Scan for the cell matching the given text and deliver its (x, y) coordinate at center. 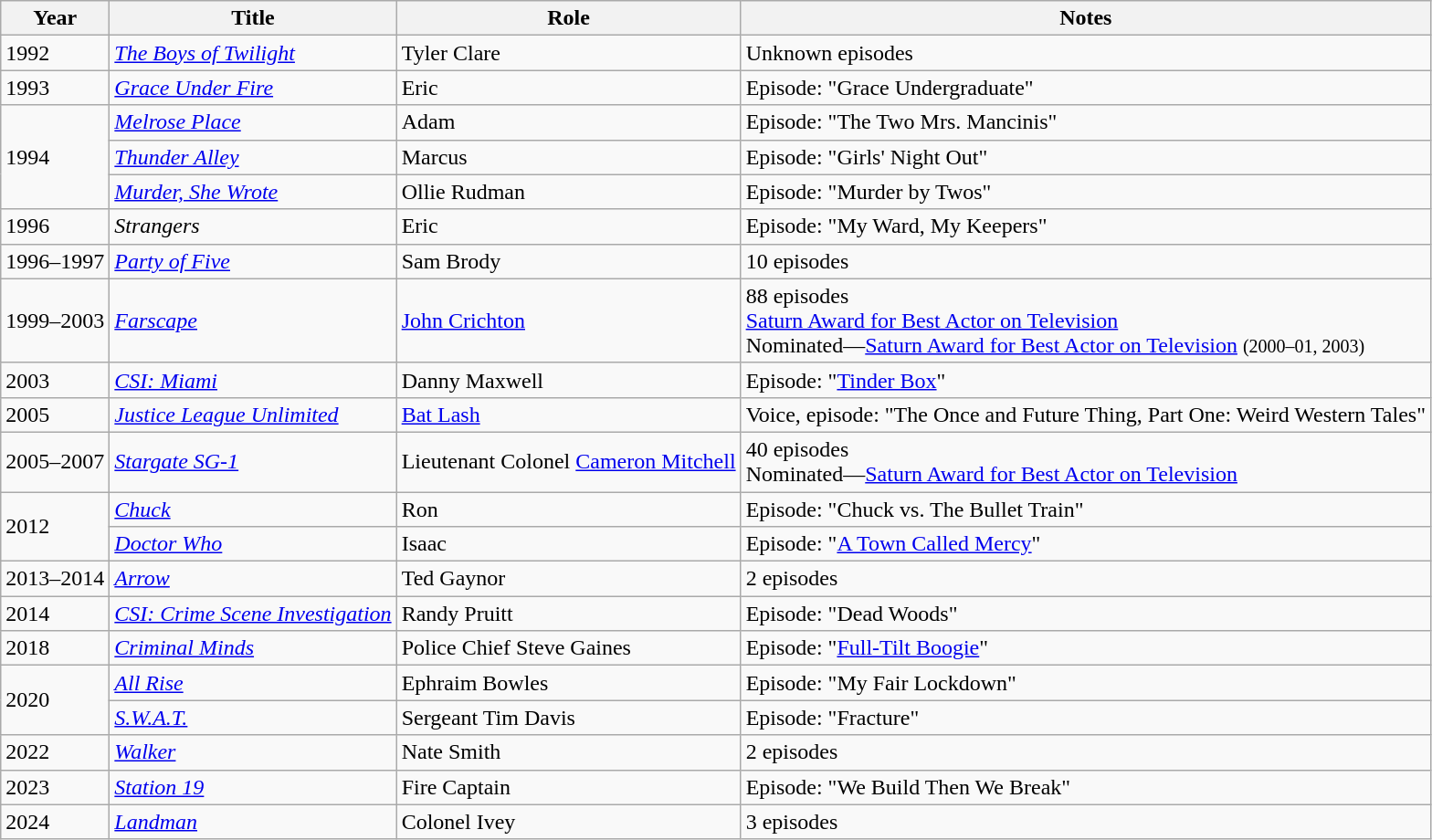
Doctor Who (253, 544)
Voice, episode: "The Once and Future Thing, Part One: Weird Western Tales" (1085, 415)
Notes (1085, 18)
Tyler Clare (568, 53)
Chuck (253, 509)
John Crichton (568, 320)
Walker (253, 752)
Episode: "Tinder Box" (1085, 380)
Sam Brody (568, 261)
Episode: "Full-Tilt Boogie" (1085, 648)
Ron (568, 509)
CSI: Crime Scene Investigation (253, 614)
2005 (55, 415)
3 episodes (1085, 822)
Lieutenant Colonel Cameron Mitchell (568, 462)
Episode: "Girls' Night Out" (1085, 157)
Nate Smith (568, 752)
1996 (55, 226)
Episode: "Chuck vs. The Bullet Train" (1085, 509)
Arrow (253, 579)
2012 (55, 526)
S.W.A.T. (253, 718)
Station 19 (253, 787)
Police Chief Steve Gaines (568, 648)
Episode: "Fracture" (1085, 718)
Ephraim Bowles (568, 683)
All Rise (253, 683)
Episode: "Murder by Twos" (1085, 192)
Year (55, 18)
2003 (55, 380)
Adam (568, 122)
Strangers (253, 226)
Marcus (568, 157)
Landman (253, 822)
Unknown episodes (1085, 53)
Party of Five (253, 261)
2023 (55, 787)
1993 (55, 88)
Melrose Place (253, 122)
Episode: "My Ward, My Keepers" (1085, 226)
Justice League Unlimited (253, 415)
Thunder Alley (253, 157)
Episode: "We Build Then We Break" (1085, 787)
2018 (55, 648)
Grace Under Fire (253, 88)
Farscape (253, 320)
2014 (55, 614)
88 episodesSaturn Award for Best Actor on TelevisionNominated—Saturn Award for Best Actor on Television (2000–01, 2003) (1085, 320)
Fire Captain (568, 787)
CSI: Miami (253, 380)
Murder, She Wrote (253, 192)
Episode: "My Fair Lockdown" (1085, 683)
1992 (55, 53)
1996–1997 (55, 261)
Criminal Minds (253, 648)
Isaac (568, 544)
Randy Pruitt (568, 614)
Episode: "Grace Undergraduate" (1085, 88)
1999–2003 (55, 320)
Title (253, 18)
Sergeant Tim Davis (568, 718)
Danny Maxwell (568, 380)
2022 (55, 752)
2020 (55, 700)
Colonel Ivey (568, 822)
2024 (55, 822)
10 episodes (1085, 261)
Episode: "The Two Mrs. Mancinis" (1085, 122)
Ollie Rudman (568, 192)
Role (568, 18)
2013–2014 (55, 579)
Episode: "Dead Woods" (1085, 614)
Ted Gaynor (568, 579)
Stargate SG-1 (253, 462)
The Boys of Twilight (253, 53)
40 episodesNominated—Saturn Award for Best Actor on Television (1085, 462)
1994 (55, 157)
2005–2007 (55, 462)
Bat Lash (568, 415)
Episode: "A Town Called Mercy" (1085, 544)
